Search for the cell housing the specified text and yield its (x, y) center coordinate. 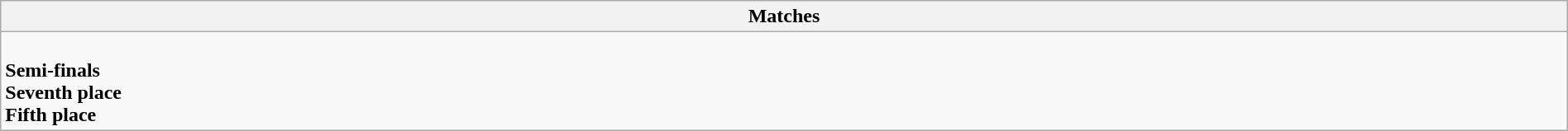
Matches (784, 16)
Semi-finals Seventh place Fifth place (784, 81)
